Return the [X, Y] coordinate for the center point of the cell that contains the specified text.  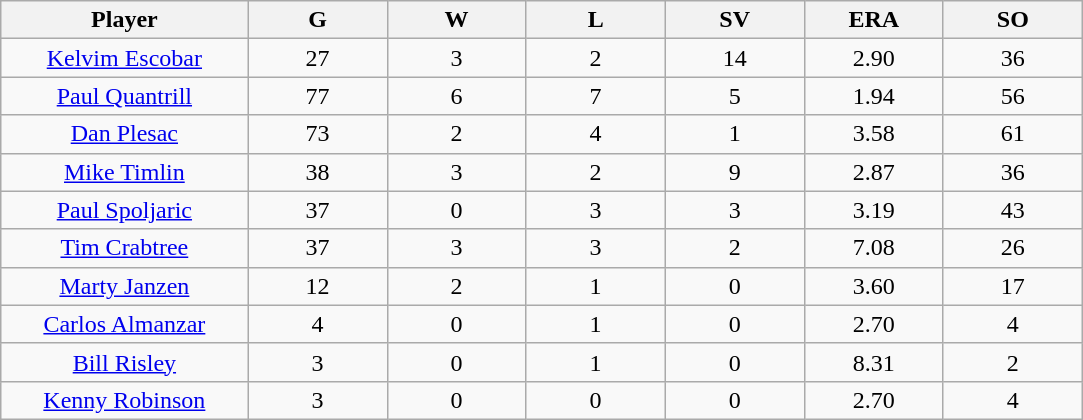
Kelvim Escobar [124, 58]
56 [1012, 96]
43 [1012, 210]
G [318, 20]
38 [318, 172]
61 [1012, 134]
Dan Plesac [124, 134]
2.90 [874, 58]
Player [124, 20]
L [596, 20]
7 [596, 96]
12 [318, 286]
Mike Timlin [124, 172]
77 [318, 96]
SO [1012, 20]
17 [1012, 286]
5 [734, 96]
6 [456, 96]
3.58 [874, 134]
9 [734, 172]
W [456, 20]
1.94 [874, 96]
2.87 [874, 172]
3.19 [874, 210]
14 [734, 58]
Marty Janzen [124, 286]
7.08 [874, 248]
3.60 [874, 286]
Paul Quantrill [124, 96]
26 [1012, 248]
Paul Spoljaric [124, 210]
Kenny Robinson [124, 400]
Carlos Almanzar [124, 324]
ERA [874, 20]
27 [318, 58]
SV [734, 20]
Tim Crabtree [124, 248]
Bill Risley [124, 362]
73 [318, 134]
8.31 [874, 362]
